Identify which cell holds the provided text, then report its (X, Y) central coordinate. 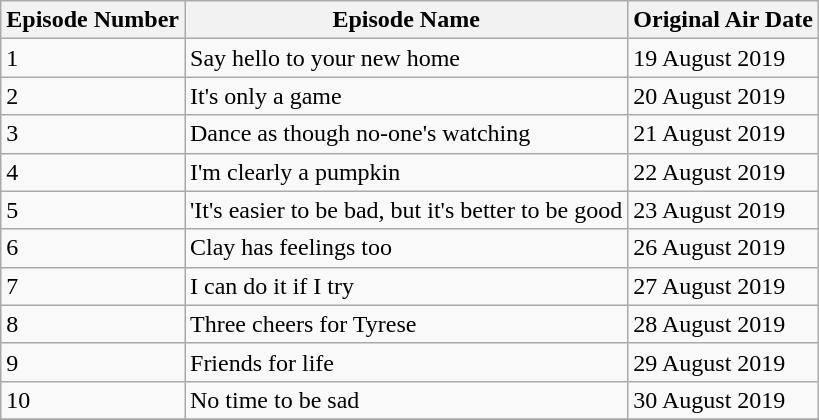
Episode Number (93, 20)
1 (93, 58)
29 August 2019 (724, 362)
Episode Name (406, 20)
I can do it if I try (406, 286)
Friends for life (406, 362)
10 (93, 400)
Original Air Date (724, 20)
I'm clearly a pumpkin (406, 172)
2 (93, 96)
Dance as though no-one's watching (406, 134)
20 August 2019 (724, 96)
28 August 2019 (724, 324)
27 August 2019 (724, 286)
8 (93, 324)
22 August 2019 (724, 172)
'It's easier to be bad, but it's better to be good (406, 210)
23 August 2019 (724, 210)
6 (93, 248)
Three cheers for Tyrese (406, 324)
21 August 2019 (724, 134)
9 (93, 362)
No time to be sad (406, 400)
It's only a game (406, 96)
19 August 2019 (724, 58)
30 August 2019 (724, 400)
7 (93, 286)
5 (93, 210)
26 August 2019 (724, 248)
Clay has feelings too (406, 248)
3 (93, 134)
Say hello to your new home (406, 58)
4 (93, 172)
